Capture the cell that displays the provided text and extract its (x, y) central coordinate. 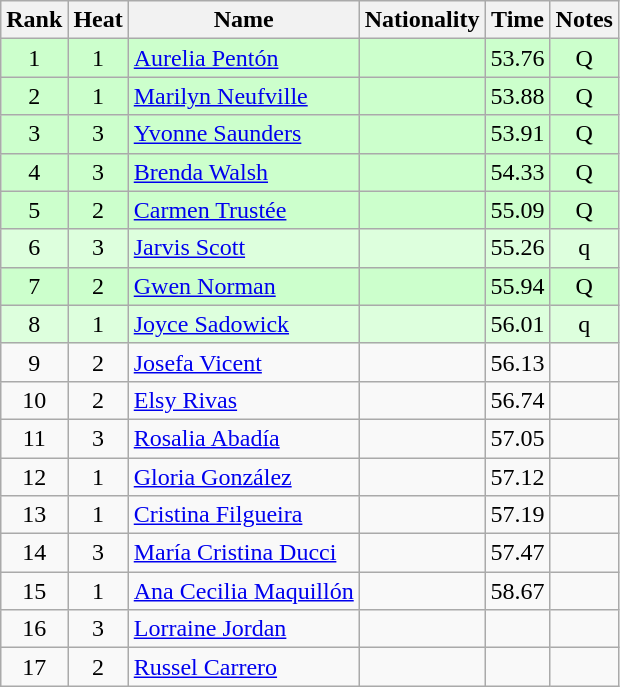
6 (34, 248)
Notes (584, 20)
10 (34, 400)
Jarvis Scott (244, 248)
Aurelia Pentón (244, 58)
53.88 (518, 96)
Ana Cecilia Maquillón (244, 591)
55.94 (518, 286)
57.05 (518, 438)
Elsy Rivas (244, 400)
Josefa Vicent (244, 362)
Russel Carrero (244, 667)
5 (34, 210)
58.67 (518, 591)
Carmen Trustée (244, 210)
Yvonne Saunders (244, 134)
55.26 (518, 248)
56.74 (518, 400)
María Cristina Ducci (244, 553)
57.47 (518, 553)
Gloria González (244, 477)
Marilyn Neufville (244, 96)
13 (34, 515)
Rosalia Abadía (244, 438)
57.12 (518, 477)
Rank (34, 20)
Brenda Walsh (244, 172)
4 (34, 172)
11 (34, 438)
Gwen Norman (244, 286)
14 (34, 553)
12 (34, 477)
9 (34, 362)
Time (518, 20)
53.76 (518, 58)
Nationality (422, 20)
54.33 (518, 172)
Lorraine Jordan (244, 629)
15 (34, 591)
Cristina Filgueira (244, 515)
55.09 (518, 210)
16 (34, 629)
57.19 (518, 515)
8 (34, 324)
Heat (98, 20)
7 (34, 286)
56.13 (518, 362)
17 (34, 667)
Name (244, 20)
53.91 (518, 134)
56.01 (518, 324)
Joyce Sadowick (244, 324)
